Capture the cell that displays the provided text and extract its (X, Y) central coordinate. 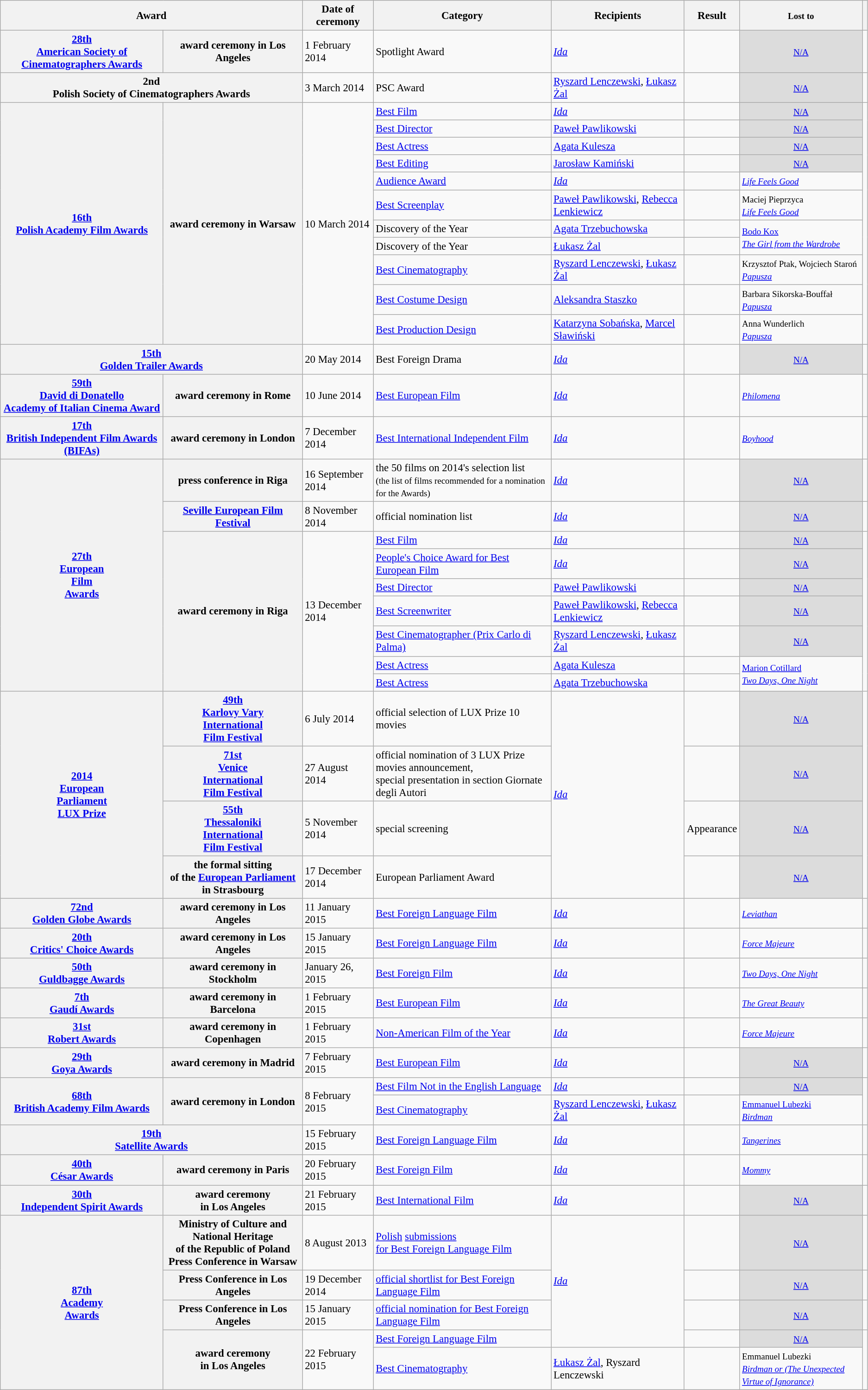
The Great Beauty (801, 1004)
28th American Society of Cinematographers Awards (82, 52)
official shortlist for Best Foreign Language Film (462, 1285)
Best Production Design (462, 330)
Non-American Film of the Year (462, 1033)
Łukasz Żal (618, 246)
Krzysztof Ptak, Wojciech StarońPapusza (801, 270)
7 December 2014 (338, 438)
1 February 2014 (338, 52)
Category (462, 16)
award ceremony in Barcelona (233, 1004)
Anna WunderlichPapusza (801, 330)
special screening (462, 828)
Result (711, 16)
16th Polish Academy Film Awards (82, 224)
50th Guldbagge Awards (82, 973)
21 February 2015 (338, 1200)
Best International Independent Film (462, 438)
29th Goya Awards (82, 1063)
5 November 2014 (338, 828)
2nd Polish Society of Cinematographers Awards (151, 88)
19 December 2014 (338, 1285)
72nd Golden Globe Awards (82, 914)
20 May 2014 (338, 360)
award ceremony in Rome (233, 396)
40th César Awards (82, 1170)
87th Academy Awards (82, 1302)
official nomination list (462, 517)
Łukasz Żal, Ryszard Lenczewski (618, 1369)
award ceremony in Madrid (233, 1063)
Spotlight Award (462, 52)
the 50 films on 2014's selection list(the list of films recommended for a nomination for the Awards) (462, 480)
official nomination for Best Foreign Language Film (462, 1315)
15 February 2015 (338, 1140)
55th Thessaloniki International Film Festival (233, 828)
13 December 2014 (338, 611)
Best Foreign Drama (462, 360)
8 August 2013 (338, 1243)
Best International Film (462, 1200)
official nomination of 3 LUX Prize movies announcement, special presentation in section Giornate degli Autori (462, 774)
award ceremony in Warsaw (233, 224)
20 February 2015 (338, 1170)
press conference in Riga (233, 480)
Lost to (801, 16)
Appearance (711, 828)
10 June 2014 (338, 396)
49th Karlovy Vary International Film Festival (233, 718)
11 January 2015 (338, 914)
Leviathan (801, 914)
Date of ceremony (338, 16)
Award (151, 16)
Emmanuel LubezkiBirdman (801, 1110)
Katarzyna Sobańska, Marcel Sławiński (618, 330)
Boyhood (801, 438)
Jarosław Kamiński (618, 164)
Best Costume Design (462, 299)
Seville European Film Festival (233, 517)
Best Film Not in the English Language (462, 1087)
Ministry of Culture and National Heritage of the Republic of PolandPress Conference in Warsaw (233, 1243)
Audience Award (462, 181)
10 March 2014 (338, 224)
8 November 2014 (338, 517)
Marion CotillardTwo Days, One Night (801, 674)
award ceremony in Stockholm (233, 973)
award ceremony in Riga (233, 611)
20th Critics' Choice Awards (82, 943)
European Parliament Award (462, 877)
15th Golden Trailer Awards (151, 360)
Tangerines (801, 1140)
Philomena (801, 396)
2014 European Parliament LUX Prize (82, 794)
official selection of LUX Prize 10 movies (462, 718)
award ceremony in Copenhagen (233, 1033)
30th Independent Spirit Awards (82, 1200)
16 September 2014 (338, 480)
Mommy (801, 1170)
17 December 2014 (338, 877)
People's Choice Award for Best European Film (462, 564)
Recipients (618, 16)
Two Days, One Night (801, 973)
Maciej PieprzycaLife Feels Good (801, 205)
Aleksandra Staszko (618, 299)
7 February 2015 (338, 1063)
27th European Film Awards (82, 575)
17th British Independent Film Awards (BIFAs) (82, 438)
59th David di Donatello Academy of Italian Cinema Award (82, 396)
Best Cinematographer (Prix Carlo di Palma) (462, 641)
Best Screenplay (462, 205)
68th British Academy Film Awards (82, 1101)
Bodo KoxThe Girl from the Wardrobe (801, 237)
8 February 2015 (338, 1101)
Life Feels Good (801, 181)
Best Editing (462, 164)
the formal sitting of the European Parliament in Strasbourg (233, 877)
7th Gaudí Awards (82, 1004)
31st Robert Awards (82, 1033)
3 March 2014 (338, 88)
Best Screenwriter (462, 612)
PSC Award (462, 88)
6 July 2014 (338, 718)
19th Satellite Awards (151, 1140)
January 26, 2015 (338, 973)
71st Venice International Film Festival (233, 774)
Barbara Sikorska-BouffałPapusza (801, 299)
award ceremony in Paris (233, 1170)
22 February 2015 (338, 1359)
Emmanuel LubezkiBirdman or (The Unexpected Virtue of Ignorance) (801, 1369)
Polish submissions for Best Foreign Language Film (462, 1243)
27 August 2014 (338, 774)
